Scan for the cell matching the given text and deliver its [x, y] coordinate at center. 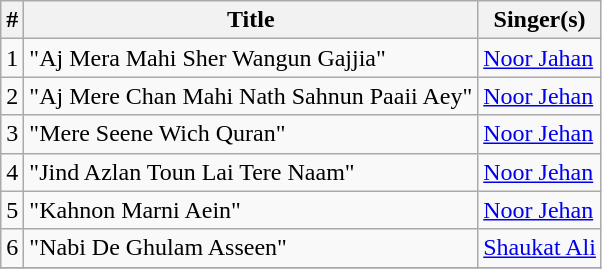
Shaukat Ali [540, 248]
3 [12, 134]
"Nabi De Ghulam Asseen" [251, 248]
Noor Jahan [540, 58]
# [12, 20]
Singer(s) [540, 20]
Title [251, 20]
"Aj Mera Mahi Sher Wangun Gajjia" [251, 58]
"Kahnon Marni Aein" [251, 210]
"Jind Azlan Toun Lai Tere Naam" [251, 172]
4 [12, 172]
5 [12, 210]
"Aj Mere Chan Mahi Nath Sahnun Paaii Aey" [251, 96]
2 [12, 96]
6 [12, 248]
"Mere Seene Wich Quran" [251, 134]
1 [12, 58]
